Pinpoint the cell where the given text exists, returning its [X, Y] midpoint coordinate. 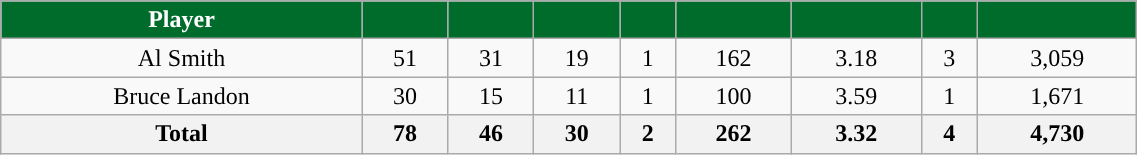
4 [949, 134]
46 [491, 134]
162 [734, 58]
2 [648, 134]
Al Smith [182, 58]
11 [577, 96]
3.32 [856, 134]
78 [405, 134]
3.18 [856, 58]
262 [734, 134]
31 [491, 58]
4,730 [1058, 134]
15 [491, 96]
Player [182, 20]
Bruce Landon [182, 96]
100 [734, 96]
3.59 [856, 96]
3,059 [1058, 58]
19 [577, 58]
Total [182, 134]
51 [405, 58]
3 [949, 58]
1,671 [1058, 96]
